From the cell containing the given text, extract its center point as (X, Y) coordinate. 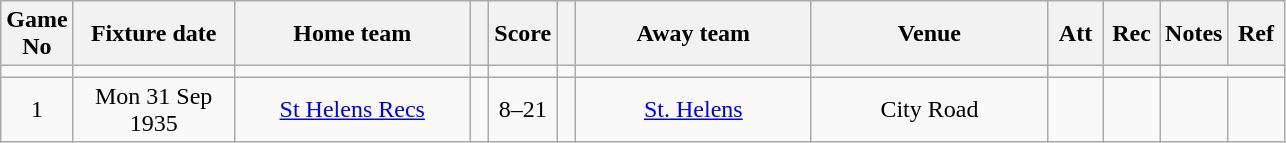
Away team (693, 34)
8–21 (523, 110)
Home team (352, 34)
St Helens Recs (352, 110)
Venue (929, 34)
St. Helens (693, 110)
Game No (37, 34)
Rec (1132, 34)
Ref (1256, 34)
Mon 31 Sep 1935 (154, 110)
1 (37, 110)
Att (1075, 34)
Score (523, 34)
City Road (929, 110)
Fixture date (154, 34)
Notes (1194, 34)
